For the text-containing cell, return its midpoint in [X, Y] coordinate format. 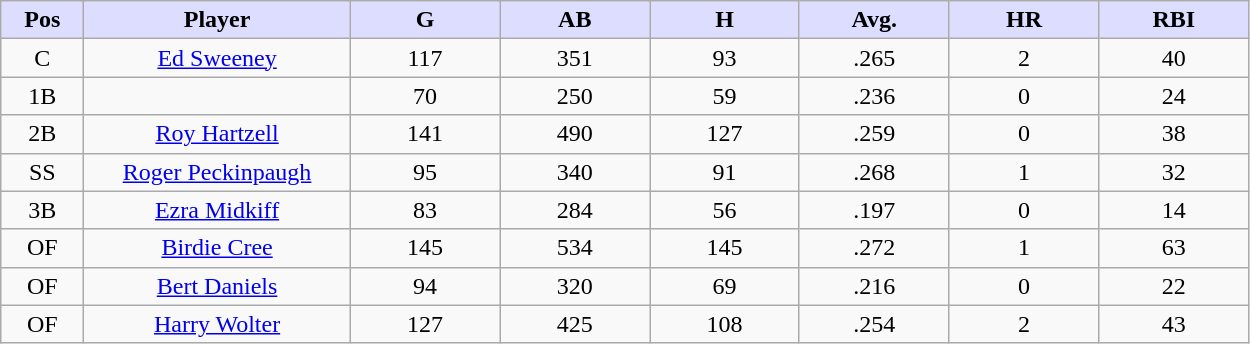
43 [1174, 324]
320 [575, 286]
2B [42, 134]
Pos [42, 20]
94 [425, 286]
22 [1174, 286]
95 [425, 172]
351 [575, 58]
69 [725, 286]
250 [575, 96]
G [425, 20]
56 [725, 210]
Bert Daniels [217, 286]
108 [725, 324]
.236 [874, 96]
.254 [874, 324]
SS [42, 172]
Ezra Midkiff [217, 210]
425 [575, 324]
490 [575, 134]
RBI [1174, 20]
141 [425, 134]
340 [575, 172]
3B [42, 210]
14 [1174, 210]
32 [1174, 172]
.268 [874, 172]
284 [575, 210]
534 [575, 248]
Player [217, 20]
.216 [874, 286]
Harry Wolter [217, 324]
.197 [874, 210]
40 [1174, 58]
C [42, 58]
59 [725, 96]
.265 [874, 58]
83 [425, 210]
Birdie Cree [217, 248]
.259 [874, 134]
H [725, 20]
.272 [874, 248]
93 [725, 58]
Roy Hartzell [217, 134]
Ed Sweeney [217, 58]
AB [575, 20]
HR [1024, 20]
Roger Peckinpaugh [217, 172]
38 [1174, 134]
24 [1174, 96]
63 [1174, 248]
91 [725, 172]
70 [425, 96]
117 [425, 58]
Avg. [874, 20]
1B [42, 96]
